For the text-containing cell, return its midpoint in (X, Y) coordinate format. 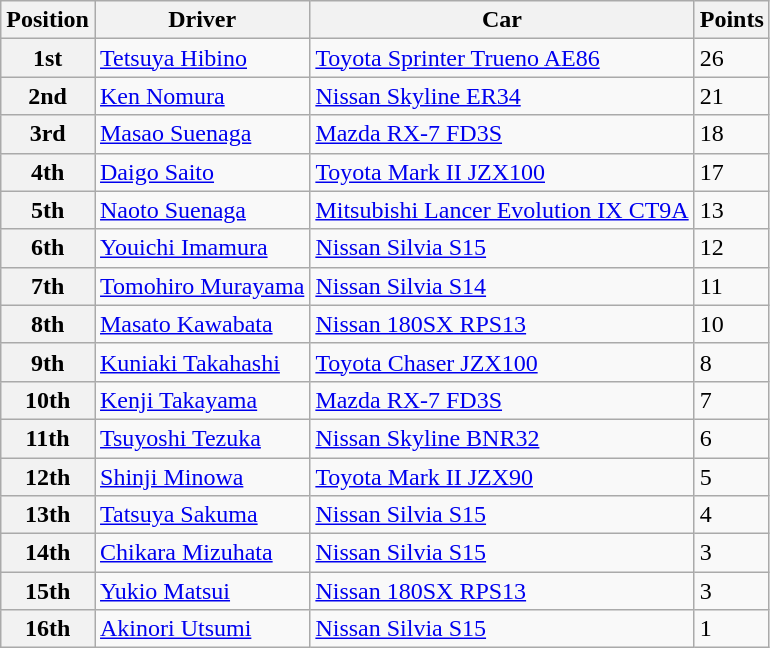
Toyota Sprinter Trueno AE86 (502, 58)
Position (48, 20)
17 (732, 172)
Tetsuya Hibino (202, 58)
Naoto Suenaga (202, 210)
7th (48, 286)
7 (732, 400)
5th (48, 210)
26 (732, 58)
Masato Kawabata (202, 324)
Daigo Saito (202, 172)
Kenji Takayama (202, 400)
16th (48, 629)
12th (48, 477)
Chikara Mizuhata (202, 553)
Nissan Skyline ER34 (502, 96)
Car (502, 20)
18 (732, 134)
11th (48, 438)
Driver (202, 20)
Yukio Matsui (202, 591)
14th (48, 553)
Ken Nomura (202, 96)
8th (48, 324)
21 (732, 96)
4th (48, 172)
3rd (48, 134)
Akinori Utsumi (202, 629)
Tomohiro Murayama (202, 286)
Toyota Mark II JZX90 (502, 477)
12 (732, 248)
Nissan Silvia S14 (502, 286)
Tsuyoshi Tezuka (202, 438)
6th (48, 248)
Toyota Chaser JZX100 (502, 362)
13 (732, 210)
10 (732, 324)
Tatsuya Sakuma (202, 515)
15th (48, 591)
Toyota Mark II JZX100 (502, 172)
Mitsubishi Lancer Evolution IX CT9A (502, 210)
2nd (48, 96)
1 (732, 629)
8 (732, 362)
6 (732, 438)
Youichi Imamura (202, 248)
5 (732, 477)
Kuniaki Takahashi (202, 362)
Masao Suenaga (202, 134)
4 (732, 515)
13th (48, 515)
11 (732, 286)
Points (732, 20)
Nissan Skyline BNR32 (502, 438)
1st (48, 58)
10th (48, 400)
9th (48, 362)
Shinji Minowa (202, 477)
